Search for the cell housing the specified text and yield its [x, y] center coordinate. 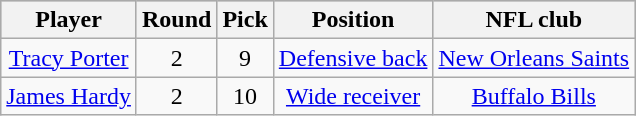
Wide receiver [353, 96]
Player [69, 20]
Position [353, 20]
10 [245, 96]
Tracy Porter [69, 58]
Round [176, 20]
Defensive back [353, 58]
New Orleans Saints [534, 58]
9 [245, 58]
James Hardy [69, 96]
NFL club [534, 20]
Buffalo Bills [534, 96]
Pick [245, 20]
